Search for the cell housing the specified text and yield its (x, y) center coordinate. 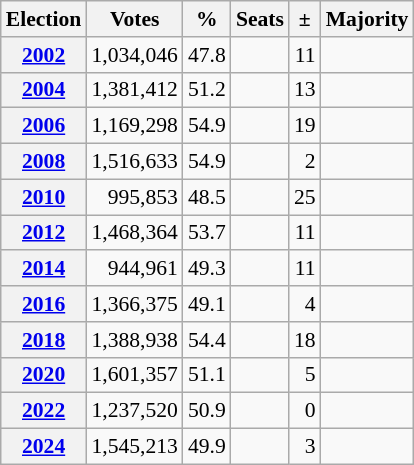
% (207, 19)
2022 (44, 411)
Election (44, 19)
Seats (260, 19)
2016 (44, 304)
1,381,412 (134, 90)
54.4 (207, 340)
51.2 (207, 90)
1,034,046 (134, 55)
Majority (368, 19)
2010 (44, 197)
1,366,375 (134, 304)
2 (305, 162)
0 (305, 411)
51.1 (207, 375)
944,961 (134, 269)
2002 (44, 55)
1,601,357 (134, 375)
2006 (44, 126)
49.3 (207, 269)
49.1 (207, 304)
13 (305, 90)
2004 (44, 90)
2024 (44, 447)
25 (305, 197)
1,388,938 (134, 340)
1,516,633 (134, 162)
50.9 (207, 411)
53.7 (207, 233)
49.9 (207, 447)
18 (305, 340)
3 (305, 447)
48.5 (207, 197)
± (305, 19)
2018 (44, 340)
995,853 (134, 197)
2020 (44, 375)
1,237,520 (134, 411)
47.8 (207, 55)
2012 (44, 233)
1,468,364 (134, 233)
2008 (44, 162)
2014 (44, 269)
1,545,213 (134, 447)
19 (305, 126)
4 (305, 304)
5 (305, 375)
Votes (134, 19)
1,169,298 (134, 126)
